Provide the [x, y] coordinate of the cell's center where the given text is located.  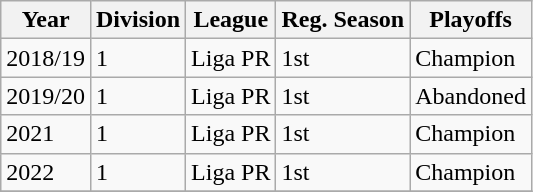
Year [46, 20]
2019/20 [46, 96]
2018/19 [46, 58]
Abandoned [471, 96]
2021 [46, 134]
Division [138, 20]
Playoffs [471, 20]
2022 [46, 172]
Reg. Season [343, 20]
League [231, 20]
